Output the [X, Y] coordinate of the center of the cell containing the given text.  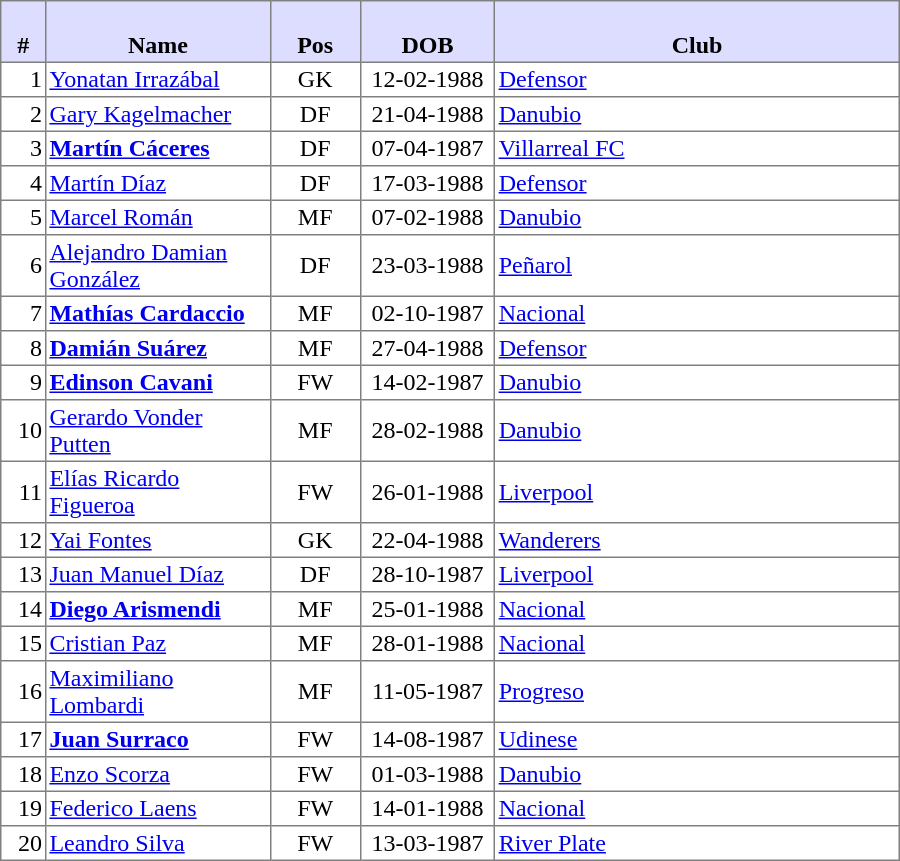
Club [697, 32]
Peñarol [697, 266]
17 [24, 739]
Udinese [697, 739]
23-03-1988 [428, 266]
Gary Kagelmacher [158, 114]
3 [24, 148]
Yai Fontes [158, 540]
5 [24, 217]
Edinson Cavani [158, 382]
Wanderers [697, 540]
28-10-1987 [428, 574]
15 [24, 643]
Enzo Scorza [158, 774]
12-02-1988 [428, 79]
Name [158, 32]
Martín Díaz [158, 183]
Maximiliano Lombardi [158, 692]
6 [24, 266]
14-01-1988 [428, 808]
7 [24, 313]
1 [24, 79]
# [24, 32]
14-08-1987 [428, 739]
Martín Cáceres [158, 148]
11-05-1987 [428, 692]
Mathías Cardaccio [158, 313]
Juan Surraco [158, 739]
Diego Arismendi [158, 609]
Alejandro Damian González [158, 266]
Leandro Silva [158, 843]
Elías Ricardo Figueroa [158, 492]
26-01-1988 [428, 492]
13-03-1987 [428, 843]
11 [24, 492]
22-04-1988 [428, 540]
4 [24, 183]
2 [24, 114]
20 [24, 843]
9 [24, 382]
Yonatan Irrazábal [158, 79]
Cristian Paz [158, 643]
Progreso [697, 692]
8 [24, 348]
21-04-1988 [428, 114]
28-01-1988 [428, 643]
16 [24, 692]
28-02-1988 [428, 431]
14 [24, 609]
River Plate [697, 843]
02-10-1987 [428, 313]
Juan Manuel Díaz [158, 574]
14-02-1987 [428, 382]
18 [24, 774]
DOB [428, 32]
01-03-1988 [428, 774]
Villarreal FC [697, 148]
Marcel Román [158, 217]
Pos [315, 32]
Federico Laens [158, 808]
07-02-1988 [428, 217]
12 [24, 540]
13 [24, 574]
10 [24, 431]
25-01-1988 [428, 609]
17-03-1988 [428, 183]
19 [24, 808]
Damián Suárez [158, 348]
Gerardo Vonder Putten [158, 431]
27-04-1988 [428, 348]
07-04-1987 [428, 148]
